Output the [x, y] coordinate of the center of the cell containing the given text.  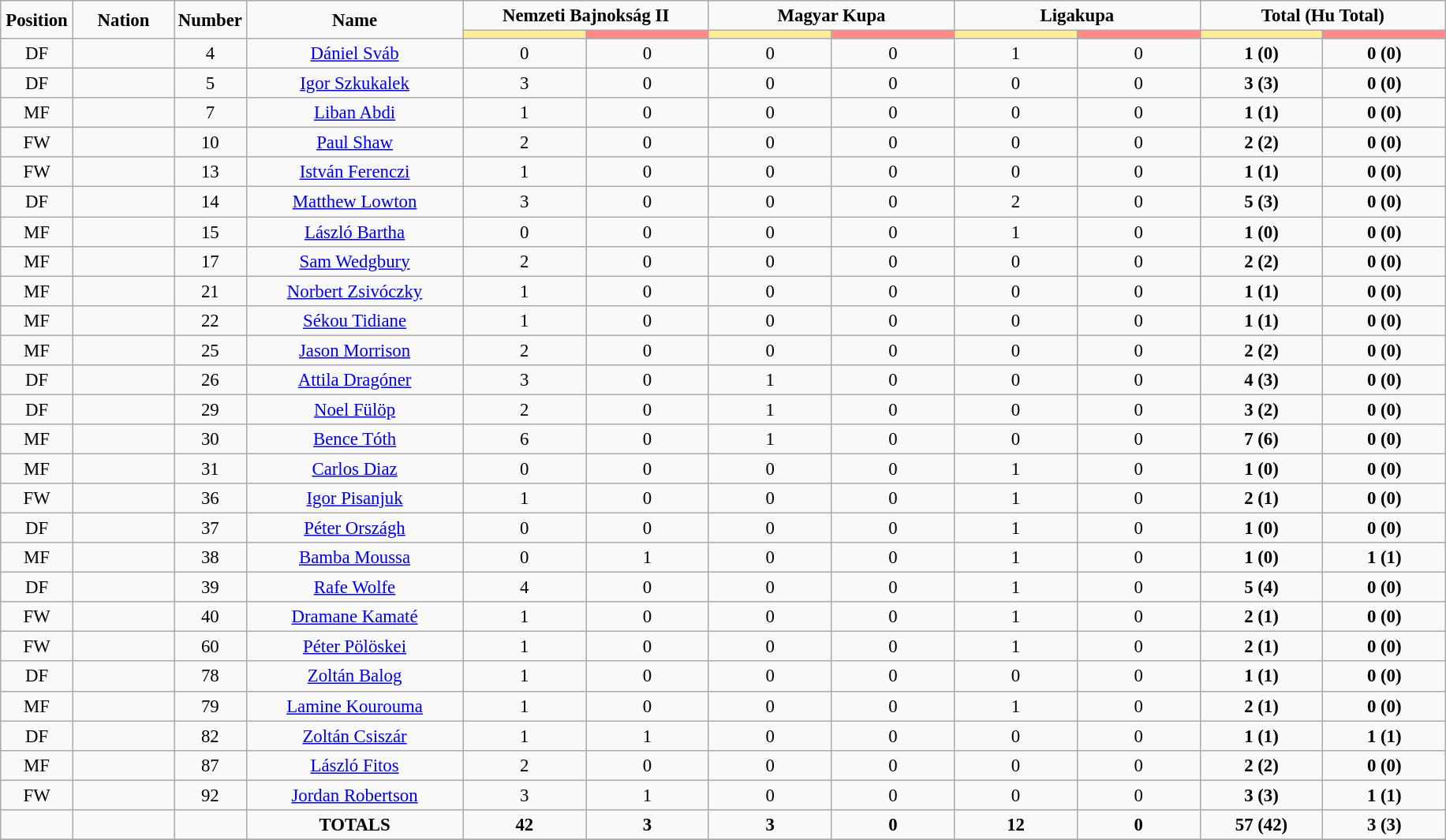
Sam Wedgbury [355, 261]
26 [211, 380]
79 [211, 706]
5 [211, 84]
42 [525, 825]
Lamine Kourouma [355, 706]
37 [211, 528]
38 [211, 558]
22 [211, 320]
40 [211, 617]
Péter Pölöskei [355, 647]
László Fitos [355, 765]
3 (2) [1261, 409]
Zoltán Balog [355, 677]
92 [211, 795]
Name [355, 20]
Dramane Kamaté [355, 617]
Bamba Moussa [355, 558]
60 [211, 647]
78 [211, 677]
Igor Szkukalek [355, 84]
29 [211, 409]
Position [37, 20]
Dániel Sváb [355, 54]
Paul Shaw [355, 143]
36 [211, 498]
Attila Dragóner [355, 380]
Noel Fülöp [355, 409]
Rafe Wolfe [355, 588]
Liban Abdi [355, 113]
21 [211, 291]
Magyar Kupa [831, 16]
Carlos Diaz [355, 469]
13 [211, 173]
Total (Hu Total) [1323, 16]
Matthew Lowton [355, 202]
TOTALS [355, 825]
Bence Tóth [355, 439]
6 [525, 439]
Norbert Zsivóczky [355, 291]
Jordan Robertson [355, 795]
Sékou Tidiane [355, 320]
12 [1016, 825]
7 (6) [1261, 439]
82 [211, 736]
Nemzeti Bajnokság II [585, 16]
25 [211, 350]
5 (4) [1261, 588]
31 [211, 469]
László Bartha [355, 232]
10 [211, 143]
39 [211, 588]
Ligakupa [1078, 16]
Zoltán Csiszár [355, 736]
7 [211, 113]
57 (42) [1261, 825]
Péter Országh [355, 528]
5 (3) [1261, 202]
15 [211, 232]
Igor Pisanjuk [355, 498]
Number [211, 20]
87 [211, 765]
Nation [123, 20]
30 [211, 439]
14 [211, 202]
17 [211, 261]
István Ferenczi [355, 173]
4 (3) [1261, 380]
Jason Morrison [355, 350]
